Output the (X, Y) coordinate of the center of the cell containing the given text.  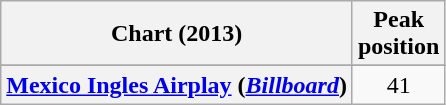
Chart (2013) (177, 34)
41 (398, 85)
Mexico Ingles Airplay (Billboard) (177, 85)
Peakposition (398, 34)
